Provide the [X, Y] coordinate of the cell's center where the given text is located.  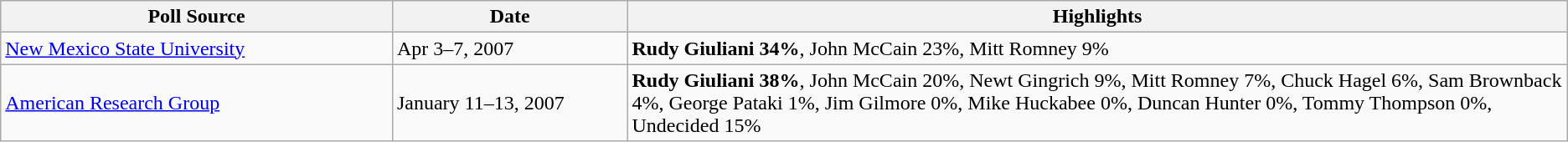
American Research Group [197, 103]
Highlights [1097, 17]
January 11–13, 2007 [509, 103]
Poll Source [197, 17]
New Mexico State University [197, 48]
Rudy Giuliani 34%, John McCain 23%, Mitt Romney 9% [1097, 48]
Apr 3–7, 2007 [509, 48]
Date [509, 17]
